Provide the (X, Y) coordinate of the cell's center where the given text is located.  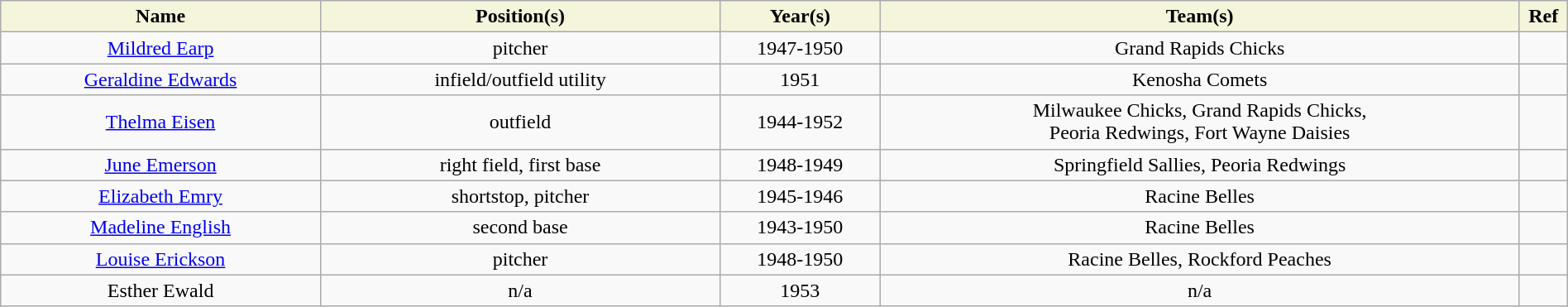
Milwaukee Chicks, Grand Rapids Chicks,Peoria Redwings, Fort Wayne Daisies (1199, 122)
1945-1946 (801, 196)
Kenosha Comets (1199, 79)
Team(s) (1199, 17)
Thelma Eisen (160, 122)
1948-1949 (801, 165)
Mildred Earp (160, 48)
Madeline English (160, 228)
right field, first base (519, 165)
Geraldine Edwards (160, 79)
1943-1950 (801, 228)
Elizabeth Emry (160, 196)
Grand Rapids Chicks (1199, 48)
Esther Ewald (160, 290)
Louise Erickson (160, 259)
second base (519, 228)
Year(s) (801, 17)
1953 (801, 290)
outfield (519, 122)
shortstop, pitcher (519, 196)
1944-1952 (801, 122)
infield/outfield utility (519, 79)
Position(s) (519, 17)
Name (160, 17)
1951 (801, 79)
June Emerson (160, 165)
Racine Belles, Rockford Peaches (1199, 259)
Springfield Sallies, Peoria Redwings (1199, 165)
1947-1950 (801, 48)
Ref (1543, 17)
1948-1950 (801, 259)
